Return (x, y) of the center of cell containing provided text 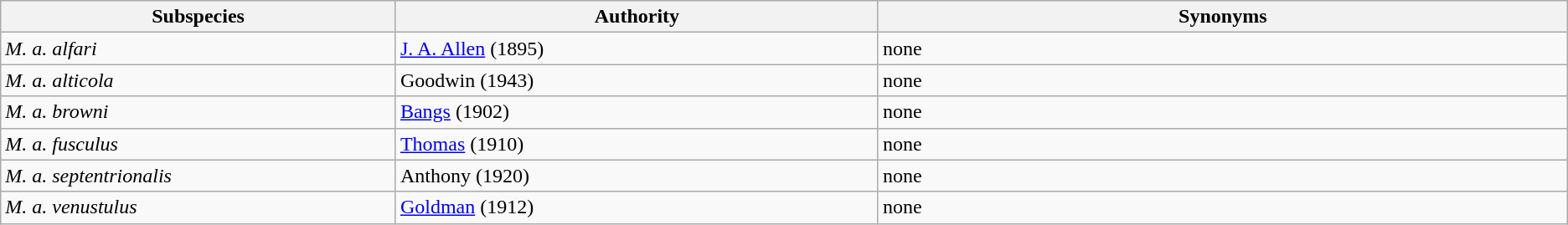
Goldman (1912) (637, 207)
M. a. browni (199, 112)
J. A. Allen (1895) (637, 49)
M. a. alticola (199, 80)
Authority (637, 17)
Subspecies (199, 17)
Anthony (1920) (637, 176)
Thomas (1910) (637, 144)
M. a. venustulus (199, 207)
M. a. fusculus (199, 144)
M. a. alfari (199, 49)
M. a. septentrionalis (199, 176)
Bangs (1902) (637, 112)
Goodwin (1943) (637, 80)
Synonyms (1223, 17)
